Scan for the cell matching the given text and deliver its (X, Y) coordinate at center. 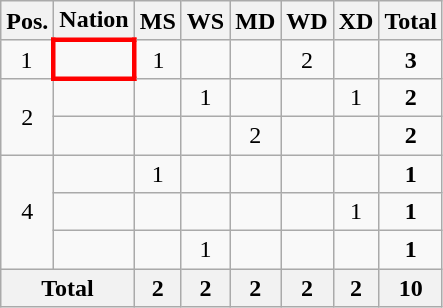
WS (205, 21)
10 (411, 288)
3 (411, 59)
Nation (94, 21)
MD (256, 21)
Pos. (28, 21)
XD (356, 21)
WD (307, 21)
4 (28, 211)
MS (158, 21)
